Locate the cell with the specified text and output its (X, Y) center coordinate. 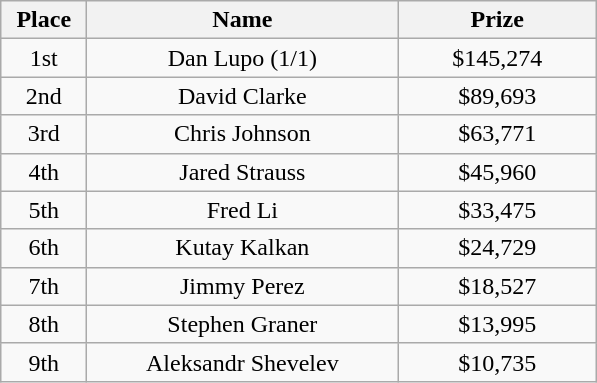
Stephen Graner (242, 324)
Prize (498, 20)
5th (44, 210)
3rd (44, 134)
$13,995 (498, 324)
Kutay Kalkan (242, 248)
$63,771 (498, 134)
$45,960 (498, 172)
$10,735 (498, 362)
6th (44, 248)
Place (44, 20)
9th (44, 362)
Chris Johnson (242, 134)
7th (44, 286)
$33,475 (498, 210)
2nd (44, 96)
$18,527 (498, 286)
1st (44, 58)
4th (44, 172)
8th (44, 324)
$89,693 (498, 96)
Fred Li (242, 210)
Aleksandr Shevelev (242, 362)
David Clarke (242, 96)
Jimmy Perez (242, 286)
$24,729 (498, 248)
Jared Strauss (242, 172)
Dan Lupo (1/1) (242, 58)
Name (242, 20)
$145,274 (498, 58)
